Return the [x, y] coordinate for the center point of the cell that contains the specified text.  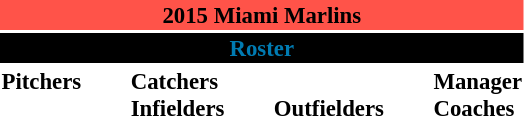
Roster [262, 48]
2015 Miami Marlins [262, 15]
